Identify which cell holds the provided text, then report its (x, y) central coordinate. 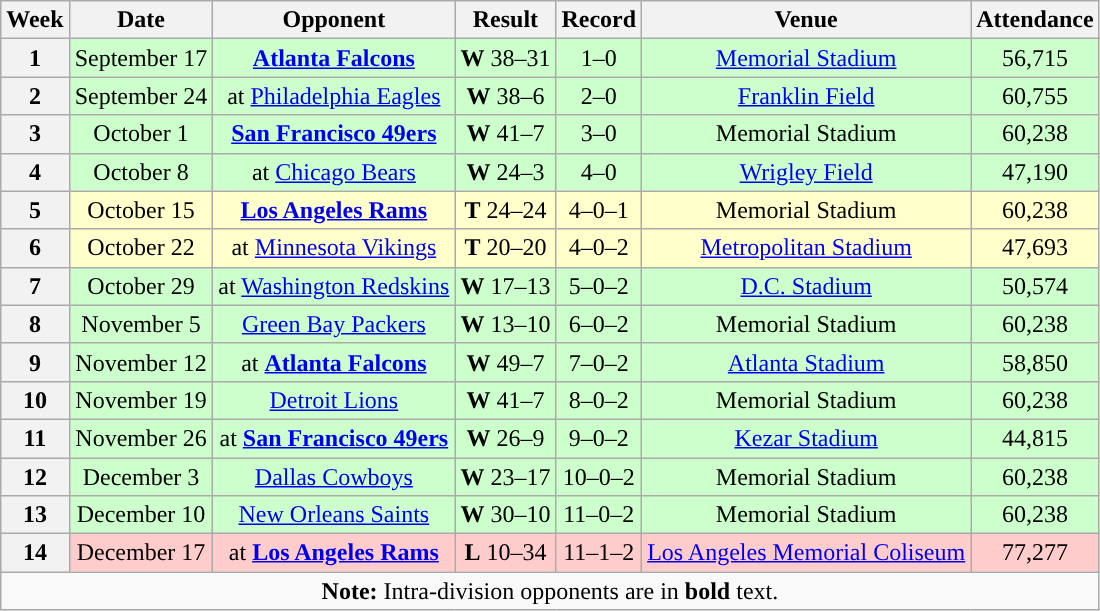
8–0–2 (599, 400)
at Minnesota Vikings (334, 248)
56,715 (1035, 58)
at Washington Redskins (334, 286)
44,815 (1035, 438)
at Chicago Bears (334, 172)
Date (141, 20)
W 24–3 (506, 172)
Record (599, 20)
47,190 (1035, 172)
7–0–2 (599, 362)
at San Francisco 49ers (334, 438)
W 13–10 (506, 324)
November 5 (141, 324)
T 24–24 (506, 210)
9 (35, 362)
Atlanta Stadium (806, 362)
at Atlanta Falcons (334, 362)
December 17 (141, 553)
Opponent (334, 20)
W 38–31 (506, 58)
W 26–9 (506, 438)
4–0–1 (599, 210)
Venue (806, 20)
60,755 (1035, 96)
Detroit Lions (334, 400)
T 20–20 (506, 248)
8 (35, 324)
New Orleans Saints (334, 515)
Kezar Stadium (806, 438)
October 1 (141, 134)
Note: Intra-division opponents are in bold text. (550, 591)
Los Angeles Rams (334, 210)
September 24 (141, 96)
3 (35, 134)
13 (35, 515)
W 49–7 (506, 362)
4–0 (599, 172)
14 (35, 553)
6 (35, 248)
58,850 (1035, 362)
December 3 (141, 477)
1 (35, 58)
Wrigley Field (806, 172)
November 19 (141, 400)
1–0 (599, 58)
4–0–2 (599, 248)
7 (35, 286)
Week (35, 20)
11–1–2 (599, 553)
Franklin Field (806, 96)
November 12 (141, 362)
Atlanta Falcons (334, 58)
50,574 (1035, 286)
L 10–34 (506, 553)
Dallas Cowboys (334, 477)
Green Bay Packers (334, 324)
11 (35, 438)
12 (35, 477)
October 15 (141, 210)
at Philadelphia Eagles (334, 96)
W 17–13 (506, 286)
D.C. Stadium (806, 286)
W 38–6 (506, 96)
77,277 (1035, 553)
9–0–2 (599, 438)
October 8 (141, 172)
San Francisco 49ers (334, 134)
5 (35, 210)
October 22 (141, 248)
3–0 (599, 134)
10–0–2 (599, 477)
2–0 (599, 96)
10 (35, 400)
Los Angeles Memorial Coliseum (806, 553)
October 29 (141, 286)
W 23–17 (506, 477)
5–0–2 (599, 286)
at Los Angeles Rams (334, 553)
Result (506, 20)
November 26 (141, 438)
2 (35, 96)
47,693 (1035, 248)
11–0–2 (599, 515)
W 30–10 (506, 515)
September 17 (141, 58)
4 (35, 172)
Attendance (1035, 20)
6–0–2 (599, 324)
Metropolitan Stadium (806, 248)
December 10 (141, 515)
